Return (X, Y) of the center of cell containing provided text 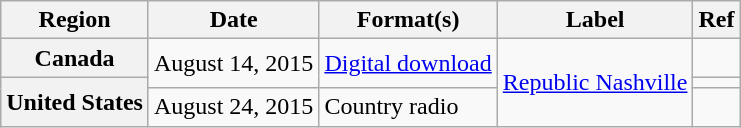
Digital download (408, 64)
August 14, 2015 (233, 64)
August 24, 2015 (233, 107)
Country radio (408, 107)
Label (595, 20)
Date (233, 20)
Canada (75, 58)
United States (75, 102)
Republic Nashville (595, 82)
Region (75, 20)
Format(s) (408, 20)
Ref (716, 20)
